Capture the cell that displays the provided text and extract its [x, y] central coordinate. 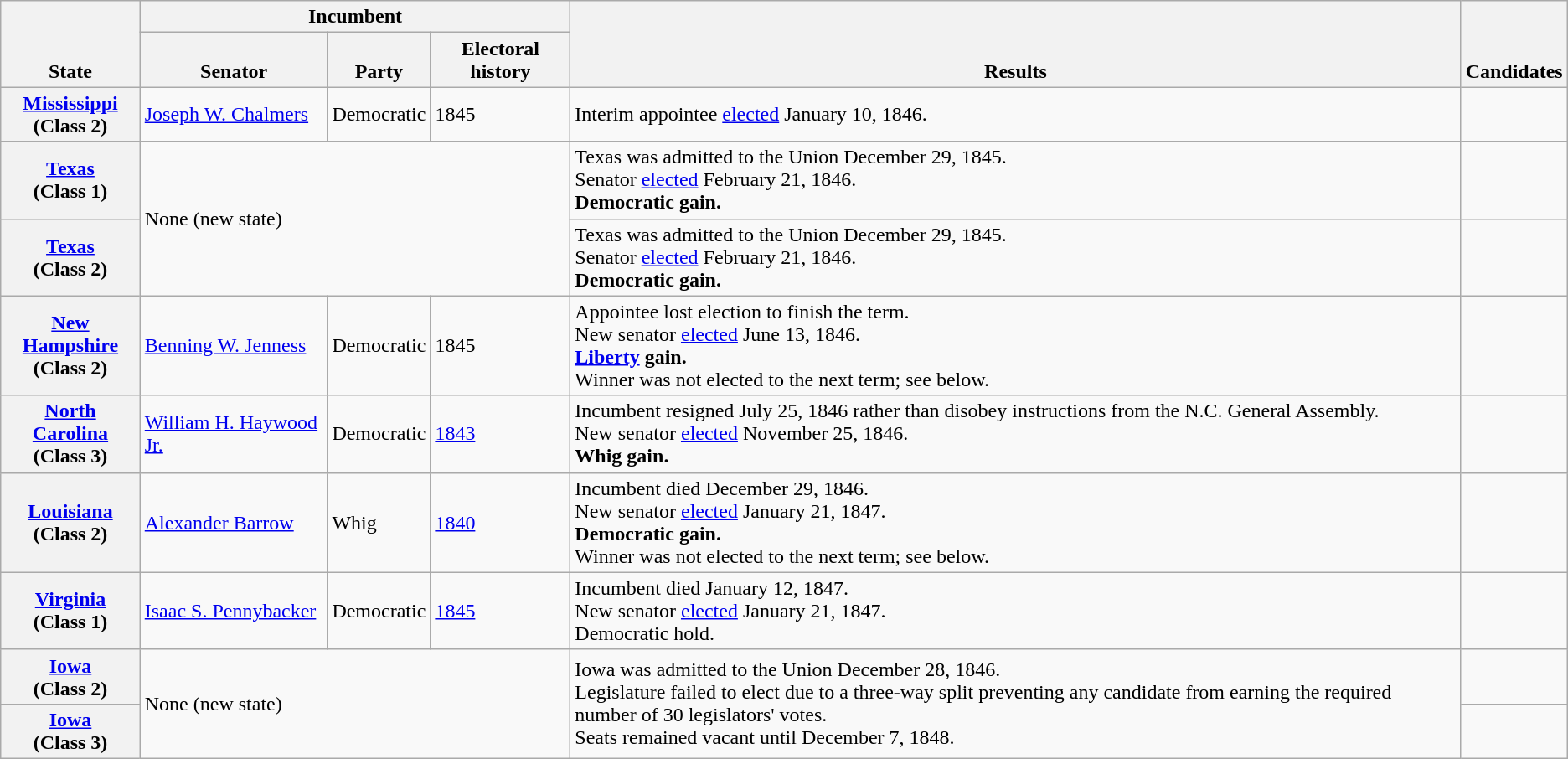
Alexander Barrow [234, 523]
Mississippi(Class 2) [70, 114]
Incumbent died January 12, 1847.New senator elected January 21, 1847.Democratic hold. [1015, 611]
William H. Haywood Jr. [234, 434]
Isaac S. Pennybacker [234, 611]
Electoral history [501, 60]
Results [1015, 44]
Incumbent died December 29, 1846.New senator elected January 21, 1847.Democratic gain.Winner was not elected to the next term; see below. [1015, 523]
1840 [501, 523]
Benning W. Jenness [234, 345]
1843 [501, 434]
Texas(Class 2) [70, 257]
New Hampshire(Class 2) [70, 345]
Iowa(Class 2) [70, 677]
North Carolina(Class 3) [70, 434]
Whig [379, 523]
Party [379, 60]
State [70, 44]
Virginia(Class 1) [70, 611]
Incumbent resigned July 25, 1846 rather than disobey instructions from the N.C. General Assembly.New senator elected November 25, 1846.Whig gain. [1015, 434]
Appointee lost election to finish the term.New senator elected June 13, 1846.Liberty gain.Winner was not elected to the next term; see below. [1015, 345]
Texas(Class 1) [70, 180]
Incumbent [355, 17]
Candidates [1514, 44]
Senator [234, 60]
Louisiana(Class 2) [70, 523]
Iowa(Class 3) [70, 731]
Interim appointee elected January 10, 1846. [1015, 114]
Joseph W. Chalmers [234, 114]
